From the cell containing the given text, extract its center point as (x, y) coordinate. 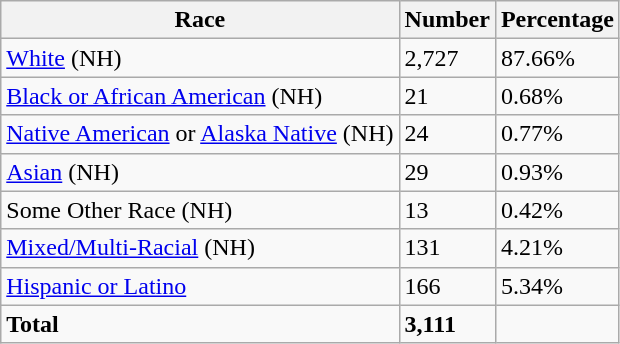
Number (447, 20)
0.42% (557, 210)
2,727 (447, 58)
131 (447, 248)
166 (447, 286)
5.34% (557, 286)
21 (447, 96)
Total (200, 324)
Percentage (557, 20)
Race (200, 20)
Asian (NH) (200, 172)
Mixed/Multi-Racial (NH) (200, 248)
Hispanic or Latino (200, 286)
3,111 (447, 324)
13 (447, 210)
White (NH) (200, 58)
29 (447, 172)
0.77% (557, 134)
Native American or Alaska Native (NH) (200, 134)
87.66% (557, 58)
0.68% (557, 96)
Black or African American (NH) (200, 96)
0.93% (557, 172)
24 (447, 134)
4.21% (557, 248)
Some Other Race (NH) (200, 210)
